Output the (x, y) coordinate of the center of the cell containing the given text.  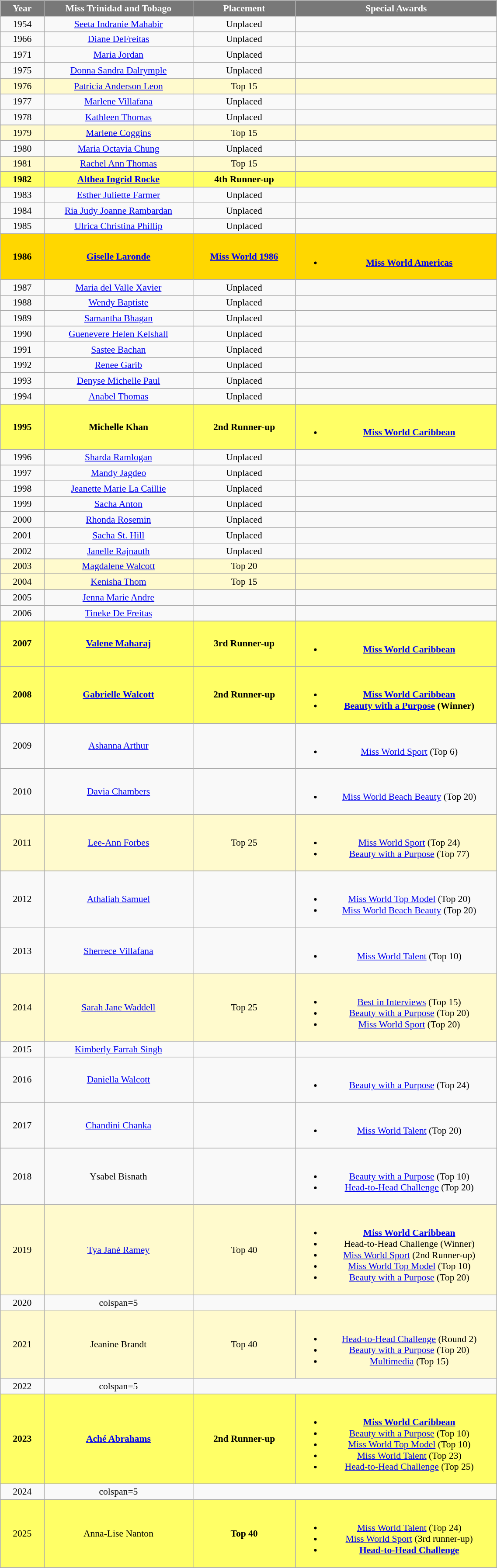
2004 (22, 582)
2012 (22, 899)
2018 (22, 1176)
Beauty with a Purpose (Top 24) (396, 1079)
1976 (22, 86)
Kimberly Farrah Singh (118, 1049)
2007 (22, 644)
1980 (22, 149)
Patricia Anderson Leon (118, 86)
Maria Jordan (118, 55)
Maria Octavia Chung (118, 149)
Wendy Baptiste (118, 303)
1982 (22, 180)
Miss World CaribbeanBeauty with a Purpose (Winner) (396, 695)
2009 (22, 746)
1975 (22, 71)
Ulrica Christina Phillip (118, 226)
Seeta Indranie Mahabir (118, 24)
Renee Garib (118, 365)
Anna-Lise Nanton (118, 1534)
Miss World Americas (396, 257)
Mandy Jagdeo (118, 473)
Jenna Marie Andre (118, 598)
2024 (22, 1492)
Beauty with a Purpose (Top 10)Head-to-Head Challenge (Top 20) (396, 1176)
Head-to-Head Challenge (Round 2)Beauty with a Purpose (Top 20)Multimedia (Top 15) (396, 1344)
1993 (22, 381)
Anabel Thomas (118, 396)
1996 (22, 458)
Sacha St. Hill (118, 535)
Michelle Khan (118, 427)
Marlene Villafana (118, 102)
1981 (22, 164)
2022 (22, 1386)
1994 (22, 396)
Sacha Anton (118, 504)
Daniella Walcott (118, 1079)
Miss World 1986 (244, 257)
Donna Sandra Dalrymple (118, 71)
1971 (22, 55)
Miss World Talent (Top 24)Miss World Sport (3rd runner-up)Head-to-Head Challenge (396, 1534)
2001 (22, 535)
Magdalene Walcott (118, 566)
Kathleen Thomas (118, 118)
Lee-Ann Forbes (118, 843)
2000 (22, 520)
3rd Runner-up (244, 644)
2006 (22, 613)
Janelle Rajnauth (118, 551)
2020 (22, 1303)
Diane DeFreitas (118, 39)
Tya Jané Ramey (118, 1250)
Best in Interviews (Top 15)Beauty with a Purpose (Top 20)Miss World Sport (Top 20) (396, 1008)
1992 (22, 365)
2019 (22, 1250)
1990 (22, 334)
Ria Judy Joanne Rambardan (118, 211)
1991 (22, 350)
Special Awards (396, 8)
Athaliah Samuel (118, 899)
2002 (22, 551)
1995 (22, 427)
2014 (22, 1008)
Miss World Top Model (Top 20)Miss World Beach Beauty (Top 20) (396, 899)
Aché Abrahams (118, 1439)
1977 (22, 102)
Year (22, 8)
Esther Juliette Farmer (118, 195)
1954 (22, 24)
Miss World CaribbeanHead-to-Head Challenge (Winner)Miss World Sport (2nd Runner-up)Miss World Top Model (Top 10)Beauty with a Purpose (Top 20) (396, 1250)
Maria del Valle Xavier (118, 288)
1988 (22, 303)
Jeanine Brandt (118, 1344)
1979 (22, 133)
Top 20 (244, 566)
1997 (22, 473)
1984 (22, 211)
Miss World Beach Beauty (Top 20) (396, 791)
Miss World CaribbeanBeauty with a Purpose (Top 10)Miss World Top Model (Top 10)Miss World Talent (Top 23)Head-to-Head Challenge (Top 25) (396, 1439)
1998 (22, 489)
2023 (22, 1439)
Sherrece Villafana (118, 951)
Placement (244, 8)
Guenevere Helen Kelshall (118, 334)
Chandini Chanka (118, 1125)
1983 (22, 195)
Rachel Ann Thomas (118, 164)
2005 (22, 598)
2003 (22, 566)
1985 (22, 226)
Samantha Bhagan (118, 319)
Miss World Talent (Top 20) (396, 1125)
Davia Chambers (118, 791)
Sastee Bachan (118, 350)
2025 (22, 1534)
Miss World Talent (Top 10) (396, 951)
Kenisha Thom (118, 582)
Gabrielle Walcott (118, 695)
1966 (22, 39)
Sarah Jane Waddell (118, 1008)
Jeanette Marie La Caillie (118, 489)
1986 (22, 257)
2010 (22, 791)
Tineke De Freitas (118, 613)
Rhonda Rosemin (118, 520)
Miss World Sport (Top 24)Beauty with a Purpose (Top 77) (396, 843)
2021 (22, 1344)
Althea Ingrid Rocke (118, 180)
Ysabel Bisnath (118, 1176)
Valene Maharaj (118, 644)
1989 (22, 319)
Ashanna Arthur (118, 746)
1987 (22, 288)
2017 (22, 1125)
Sharda Ramlogan (118, 458)
2016 (22, 1079)
Miss Trinidad and Tobago (118, 8)
Giselle Laronde (118, 257)
1978 (22, 118)
2008 (22, 695)
2011 (22, 843)
2015 (22, 1049)
4th Runner-up (244, 180)
Marlene Coggins (118, 133)
Denyse Michelle Paul (118, 381)
1999 (22, 504)
Miss World Sport (Top 6) (396, 746)
2013 (22, 951)
